Output the [x, y] coordinate of the center of the cell containing the given text.  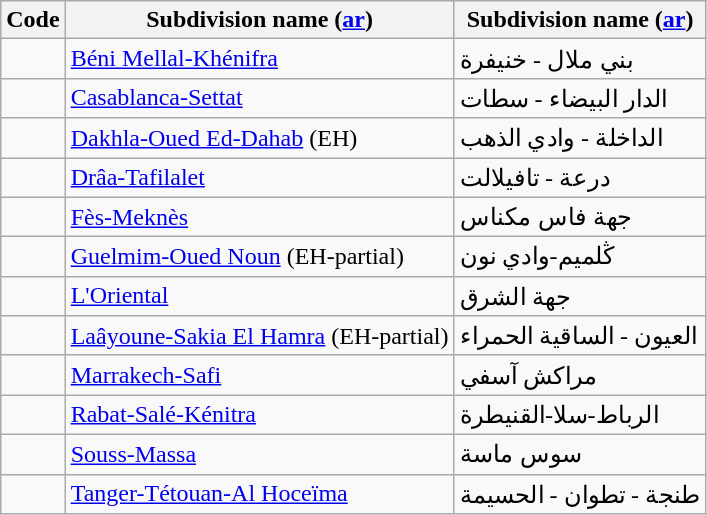
Code [33, 20]
درعة - تافيلالت [580, 178]
الداخلة - وادي الذهب [580, 138]
الرباط-سلا-القنيطرة [580, 415]
العيون - الساقية الحمراء [580, 336]
Souss-Massa [260, 454]
Rabat-Salé-Kénitra [260, 415]
Tanger-Tétouan-Al Hoceïma [260, 494]
Laâyoune-Sakia El Hamra (EH-partial) [260, 336]
بني ملال - خنيفرة [580, 59]
Fès-Meknès [260, 217]
الدار البيضاء - سطات [580, 98]
Dakhla-Oued Ed-Dahab (EH) [260, 138]
مراكش آسفي [580, 375]
سوس ماسة [580, 454]
جهة فاس مكناس [580, 217]
L'Oriental [260, 296]
Drâa-Tafilalet [260, 178]
Marrakech-Safi [260, 375]
ڭلميم-وادي نون [580, 257]
طنجة - تطوان - الحسيمة [580, 494]
Guelmim-Oued Noun (EH-partial) [260, 257]
Casablanca-Settat [260, 98]
جهة الشرق [580, 296]
Béni Mellal-Khénifra [260, 59]
